Find where the given text appears and provide that cell's center as [X, Y] coordinate. 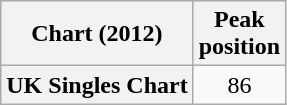
UK Singles Chart [97, 85]
86 [239, 85]
Chart (2012) [97, 34]
Peakposition [239, 34]
